For the text-containing cell, return its midpoint in [x, y] coordinate format. 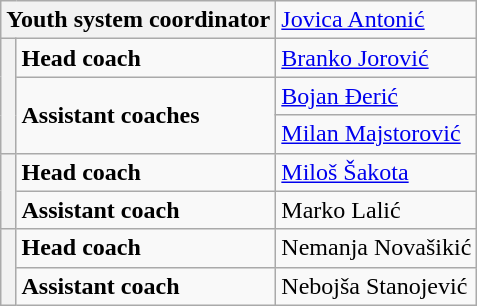
Nemanja Novašikić [376, 248]
Jovica Antonić [376, 20]
Nebojša Stanojević [376, 286]
Youth system coordinator [138, 20]
Marko Lalić [376, 210]
Branko Jorović [376, 58]
Bojan Đerić [376, 96]
Milan Majstorović [376, 134]
Assistant coaches [146, 115]
Miloš Šakota [376, 172]
